Output the (X, Y) coordinate of the center of the cell containing the given text.  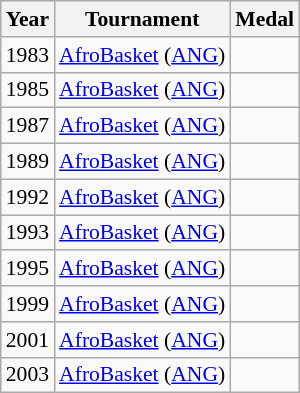
1983 (28, 55)
1987 (28, 126)
1999 (28, 304)
Year (28, 19)
Medal (264, 19)
1995 (28, 269)
1992 (28, 197)
Tournament (142, 19)
1993 (28, 233)
1985 (28, 90)
2003 (28, 375)
1989 (28, 162)
2001 (28, 340)
